For the text-containing cell, return its midpoint in [X, Y] coordinate format. 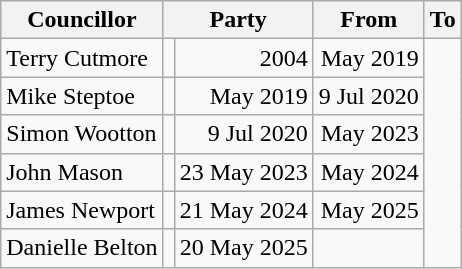
May 2025 [368, 210]
23 May 2023 [244, 172]
Councillor [82, 20]
20 May 2025 [244, 248]
From [368, 20]
May 2023 [368, 134]
Mike Steptoe [82, 96]
John Mason [82, 172]
2004 [244, 58]
May 2024 [368, 172]
To [442, 20]
21 May 2024 [244, 210]
Party [238, 20]
Simon Wootton [82, 134]
Terry Cutmore [82, 58]
James Newport [82, 210]
Danielle Belton [82, 248]
